Search for the cell housing the specified text and yield its (x, y) center coordinate. 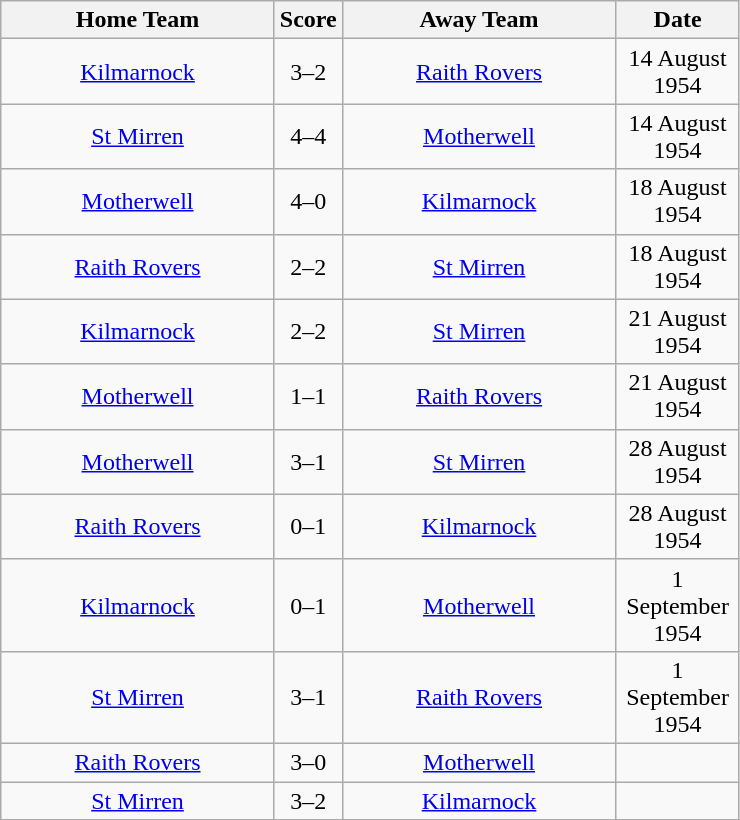
Home Team (138, 20)
3–0 (308, 762)
1–1 (308, 396)
Date (678, 20)
4–4 (308, 136)
Away Team (479, 20)
4–0 (308, 202)
Score (308, 20)
